Pinpoint the cell where the given text exists, returning its [x, y] midpoint coordinate. 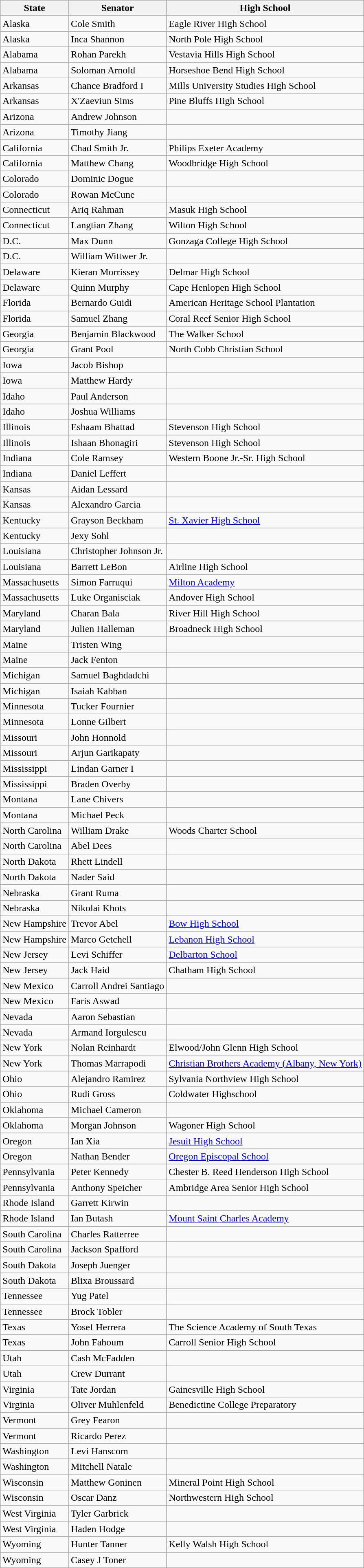
Arjun Garikapaty [117, 753]
Christopher Johnson Jr. [117, 551]
Crew Durrant [117, 1374]
Jesuit High School [265, 1141]
Chatham High School [265, 970]
Rohan Parekh [117, 55]
Rowan McCune [117, 194]
Peter Kennedy [117, 1172]
Wilton High School [265, 225]
Woodbridge High School [265, 163]
Samuel Baghdadchi [117, 675]
Ian Butash [117, 1219]
Mount Saint Charles Academy [265, 1219]
Julien Halleman [117, 629]
Braden Overby [117, 784]
Grant Pool [117, 349]
Charan Bala [117, 613]
Delmar High School [265, 272]
Grey Fearon [117, 1420]
Milton Academy [265, 582]
Ian Xia [117, 1141]
Lane Chivers [117, 799]
Airline High School [265, 567]
Ariq Rahman [117, 210]
Ishaan Bhonagiri [117, 442]
Gainesville High School [265, 1389]
Masuk High School [265, 210]
Cole Ramsey [117, 458]
Ambridge Area Senior High School [265, 1188]
Soloman Arnold [117, 70]
Armand Iorgulescu [117, 1032]
Bow High School [265, 923]
River Hill High School [265, 613]
Vestavia Hills High School [265, 55]
Yosef Herrera [117, 1327]
Abel Dees [117, 846]
Oregon Episcopal School [265, 1156]
Charles Ratterree [117, 1234]
Rhett Lindell [117, 861]
Anthony Speicher [117, 1188]
Coral Reef Senior High School [265, 318]
The Walker School [265, 334]
Dominic Dogue [117, 179]
Coldwater Highschool [265, 1094]
Carroll Senior High School [265, 1343]
Tate Jordan [117, 1389]
John Honnold [117, 738]
Blixa Broussard [117, 1281]
Jexy Sohl [117, 536]
Michael Peck [117, 815]
Inca Shannon [117, 39]
Eagle River High School [265, 24]
High School [265, 8]
Cole Smith [117, 24]
Mitchell Natale [117, 1467]
Alejandro Ramirez [117, 1079]
Tucker Fournier [117, 707]
Isaiah Kabban [117, 691]
Haden Hodge [117, 1529]
Jack Haid [117, 970]
Eshaam Bhattad [117, 427]
Luke Organisciak [117, 598]
Wagoner High School [265, 1125]
Andrew Johnson [117, 117]
William Drake [117, 830]
Lonne Gilbert [117, 722]
Casey J Toner [117, 1560]
Hunter Tanner [117, 1544]
Chester B. Reed Henderson High School [265, 1172]
Aaron Sebastian [117, 1017]
Garrett Kirwin [117, 1203]
Ricardo Perez [117, 1435]
Andover High School [265, 598]
Nikolai Khots [117, 908]
Brock Tobler [117, 1312]
Nathan Bender [117, 1156]
Quinn Murphy [117, 287]
Christian Brothers Academy (Albany, New York) [265, 1063]
American Heritage School Plantation [265, 303]
X'Zaeviun Sims [117, 101]
Langtian Zhang [117, 225]
Morgan Johnson [117, 1125]
Faris Aswad [117, 1001]
Lebanon High School [265, 939]
Levi Hanscom [117, 1451]
William Wittwer Jr. [117, 256]
Jacob Bishop [117, 365]
North Cobb Christian School [265, 349]
Pine Bluffs High School [265, 101]
Gonzaga College High School [265, 241]
Sylvania Northview High School [265, 1079]
Max Dunn [117, 241]
Grayson Beckham [117, 520]
Aidan Lessard [117, 489]
Delbarton School [265, 955]
Kieran Morrissey [117, 272]
Matthew Goninen [117, 1482]
Bernardo Guidi [117, 303]
Trevor Abel [117, 923]
Grant Ruma [117, 892]
State [35, 8]
Nolan Reinhardt [117, 1048]
Daniel Leffert [117, 474]
Jack Fenton [117, 660]
Horseshoe Bend High School [265, 70]
Benedictine College Preparatory [265, 1405]
Oscar Danz [117, 1498]
Lindan Garner I [117, 769]
Mills University Studies High School [265, 86]
Matthew Chang [117, 163]
Matthew Hardy [117, 380]
Oliver Muhlenfeld [117, 1405]
Chance Bradford I [117, 86]
John Fahoum [117, 1343]
Benjamin Blackwood [117, 334]
St. Xavier High School [265, 520]
Kelly Walsh High School [265, 1544]
Alexandro Garcia [117, 505]
Joseph Juenger [117, 1265]
Yug Patel [117, 1296]
Chad Smith Jr. [117, 148]
Philips Exeter Academy [265, 148]
Woods Charter School [265, 830]
The Science Academy of South Texas [265, 1327]
North Pole High School [265, 39]
Tyler Garbrick [117, 1513]
Michael Cameron [117, 1110]
Western Boone Jr.-Sr. High School [265, 458]
Senator [117, 8]
Nader Said [117, 877]
Mineral Point High School [265, 1482]
Tristen Wing [117, 644]
Jackson Spafford [117, 1250]
Simon Farruqui [117, 582]
Levi Schiffer [117, 955]
Cape Henlopen High School [265, 287]
Broadneck High School [265, 629]
Northwestern High School [265, 1498]
Elwood/John Glenn High School [265, 1048]
Carroll Andrei Santiago [117, 986]
Paul Anderson [117, 396]
Samuel Zhang [117, 318]
Thomas Marrapodi [117, 1063]
Joshua Williams [117, 411]
Rudi Gross [117, 1094]
Cash McFadden [117, 1358]
Timothy Jiang [117, 132]
Marco Getchell [117, 939]
Barrett LeBon [117, 567]
